Pinpoint the cell where the given text exists, returning its [x, y] midpoint coordinate. 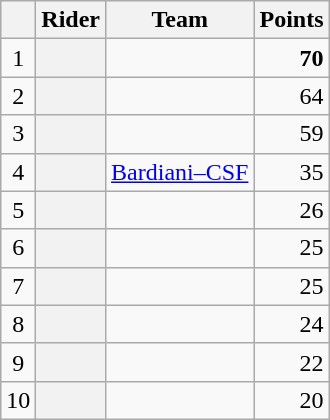
Team [180, 20]
5 [18, 210]
10 [18, 400]
64 [292, 96]
22 [292, 362]
8 [18, 324]
Points [292, 20]
59 [292, 134]
20 [292, 400]
24 [292, 324]
Bardiani–CSF [180, 172]
7 [18, 286]
35 [292, 172]
70 [292, 58]
3 [18, 134]
2 [18, 96]
Rider [71, 20]
1 [18, 58]
26 [292, 210]
4 [18, 172]
6 [18, 248]
9 [18, 362]
